Extract the [x, y] coordinate from the center of the cell holding the provided text.  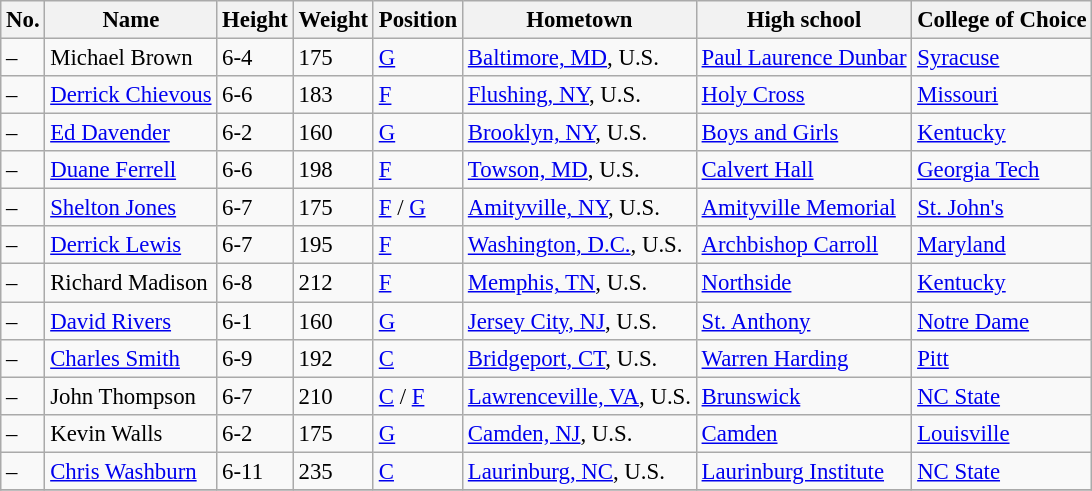
183 [333, 95]
Height [255, 20]
Northside [804, 283]
Amityville, NY, U.S. [580, 208]
Duane Ferrell [131, 170]
Louisville [1002, 433]
6-11 [255, 471]
Lawrenceville, VA, U.S. [580, 396]
Camden, NJ, U.S. [580, 433]
Calvert Hall [804, 170]
Kevin Walls [131, 433]
Position [418, 20]
St. Anthony [804, 321]
Holy Cross [804, 95]
198 [333, 170]
210 [333, 396]
Pitt [1002, 358]
Weight [333, 20]
195 [333, 245]
Laurinburg, NC, U.S. [580, 471]
212 [333, 283]
Maryland [1002, 245]
Ed Davender [131, 133]
6-4 [255, 58]
Laurinburg Institute [804, 471]
Charles Smith [131, 358]
Paul Laurence Dunbar [804, 58]
6-1 [255, 321]
Name [131, 20]
David Rivers [131, 321]
Brooklyn, NY, U.S. [580, 133]
Shelton Jones [131, 208]
Washington, D.C., U.S. [580, 245]
Bridgeport, CT, U.S. [580, 358]
6-9 [255, 358]
Boys and Girls [804, 133]
6-8 [255, 283]
Derrick Chievous [131, 95]
Brunswick [804, 396]
Camden [804, 433]
St. John's [1002, 208]
Derrick Lewis [131, 245]
Baltimore, MD, U.S. [580, 58]
Richard Madison [131, 283]
John Thompson [131, 396]
Notre Dame [1002, 321]
F / G [418, 208]
C / F [418, 396]
College of Choice [1002, 20]
192 [333, 358]
Missouri [1002, 95]
High school [804, 20]
Flushing, NY, U.S. [580, 95]
Amityville Memorial [804, 208]
Jersey City, NJ, U.S. [580, 321]
No. [23, 20]
Towson, MD, U.S. [580, 170]
Chris Washburn [131, 471]
Warren Harding [804, 358]
Georgia Tech [1002, 170]
Syracuse [1002, 58]
235 [333, 471]
Michael Brown [131, 58]
Hometown [580, 20]
Archbishop Carroll [804, 245]
Memphis, TN, U.S. [580, 283]
